Return [x, y] of the center of cell containing provided text 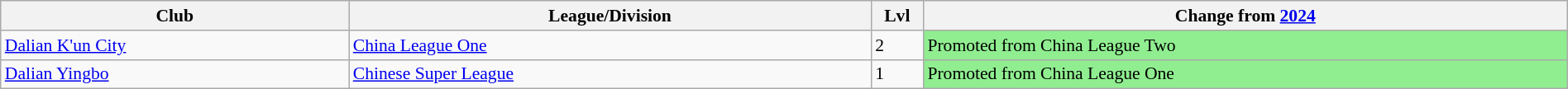
Promoted from China League Two [1245, 45]
League/Division [610, 16]
Chinese Super League [610, 74]
Dalian K'un City [175, 45]
China League One [610, 45]
Change from 2024 [1245, 16]
Club [175, 16]
Lvl [896, 16]
Dalian Yingbo [175, 74]
1 [896, 74]
2 [896, 45]
Promoted from China League One [1245, 74]
